Determine the [x, y] coordinate at the center of the cell enclosing the given text.  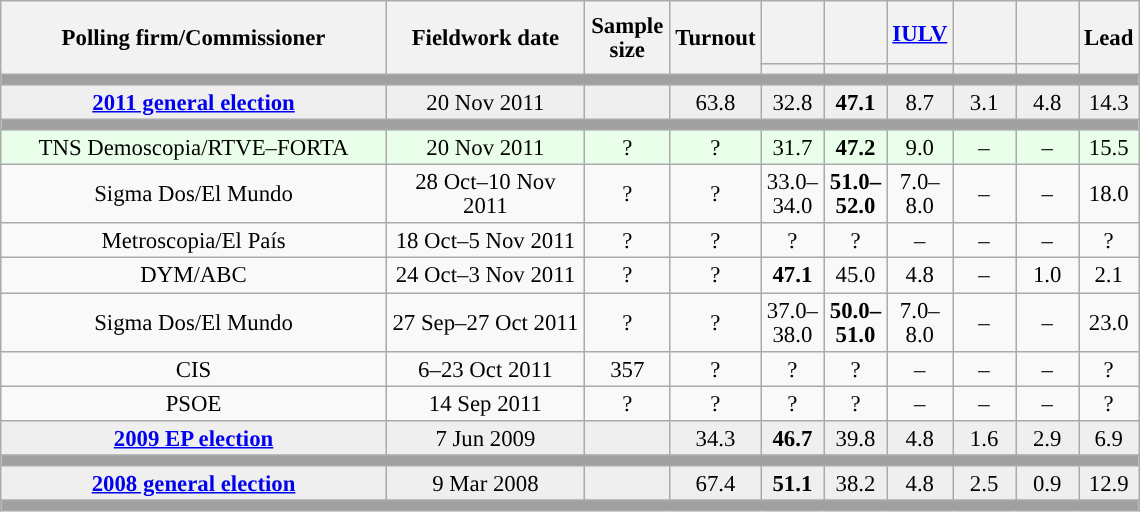
Turnout [716, 38]
2.9 [1048, 438]
2.1 [1109, 276]
6–23 Oct 2011 [485, 368]
46.7 [792, 438]
PSOE [194, 404]
47.2 [856, 148]
CIS [194, 368]
27 Sep–27 Oct 2011 [485, 322]
3.1 [984, 102]
51.1 [792, 484]
33.0–34.0 [792, 194]
Fieldwork date [485, 38]
32.8 [792, 102]
63.8 [716, 102]
38.2 [856, 484]
Sample size [627, 38]
6.9 [1109, 438]
14.3 [1109, 102]
Lead [1109, 38]
9 Mar 2008 [485, 484]
28 Oct–10 Nov 2011 [485, 194]
2.5 [984, 484]
9.0 [920, 148]
31.7 [792, 148]
51.0–52.0 [856, 194]
2011 general election [194, 102]
23.0 [1109, 322]
2008 general election [194, 484]
IULV [920, 32]
12.9 [1109, 484]
1.0 [1048, 276]
7 Jun 2009 [485, 438]
1.6 [984, 438]
34.3 [716, 438]
67.4 [716, 484]
Polling firm/Commissioner [194, 38]
18.0 [1109, 194]
24 Oct–3 Nov 2011 [485, 276]
357 [627, 368]
0.9 [1048, 484]
18 Oct–5 Nov 2011 [485, 242]
50.0–51.0 [856, 322]
TNS Demoscopia/RTVE–FORTA [194, 148]
39.8 [856, 438]
45.0 [856, 276]
Metroscopia/El País [194, 242]
2009 EP election [194, 438]
14 Sep 2011 [485, 404]
15.5 [1109, 148]
37.0–38.0 [792, 322]
DYM/ABC [194, 276]
8.7 [920, 102]
